Locate the cell with the specified text and output its [x, y] center coordinate. 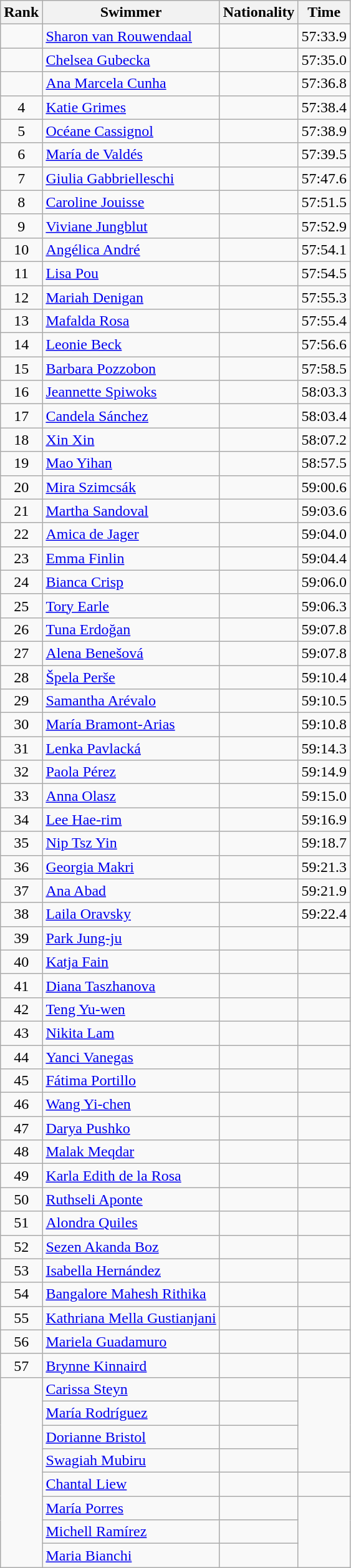
57 [21, 1365]
Katja Fain [131, 962]
57:55.3 [324, 298]
39 [21, 938]
Swimmer [131, 12]
59:06.0 [324, 582]
4 [21, 107]
Mariela Guadamuro [131, 1342]
59:10.4 [324, 677]
Diana Taszhanova [131, 985]
Isabella Hernández [131, 1270]
Park Jung-ju [131, 938]
52 [21, 1247]
Dorianne Bristol [131, 1436]
57:56.6 [324, 345]
19 [21, 463]
Samantha Arévalo [131, 701]
Alondra Quiles [131, 1223]
57:36.8 [324, 84]
58:03.3 [324, 392]
25 [21, 606]
31 [21, 748]
Nip Tsz Yin [131, 843]
35 [21, 843]
Paola Pérez [131, 772]
Mira Szimcsák [131, 487]
7 [21, 178]
Brynne Kinnaird [131, 1365]
5 [21, 131]
40 [21, 962]
22 [21, 535]
37 [21, 891]
Jeannette Spiwoks [131, 392]
29 [21, 701]
59:04.4 [324, 558]
59:03.6 [324, 511]
Tuna Erdoğan [131, 629]
María Porres [131, 1508]
Angélica André [131, 249]
18 [21, 440]
María Rodríguez [131, 1413]
51 [21, 1223]
59:21.3 [324, 867]
24 [21, 582]
59:04.0 [324, 535]
56 [21, 1342]
Candela Sánchez [131, 416]
53 [21, 1270]
42 [21, 1009]
57:54.1 [324, 249]
Sezen Akanda Boz [131, 1247]
30 [21, 725]
Chelsea Gubecka [131, 60]
57:51.5 [324, 202]
59:15.0 [324, 796]
59:22.4 [324, 914]
María de Valdés [131, 155]
Tory Earle [131, 606]
Time [324, 12]
59:14.3 [324, 748]
36 [21, 867]
48 [21, 1152]
50 [21, 1199]
59:18.7 [324, 843]
59:10.5 [324, 701]
57:38.4 [324, 107]
46 [21, 1105]
Karla Edith de la Rosa [131, 1176]
Caroline Jouisse [131, 202]
6 [21, 155]
27 [21, 653]
34 [21, 820]
Leonie Beck [131, 345]
58:57.5 [324, 463]
58:07.2 [324, 440]
Kathriana Mella Gustianjani [131, 1318]
Sharon van Rouwendaal [131, 36]
Martha Sandoval [131, 511]
32 [21, 772]
59:16.9 [324, 820]
Viviane Jungblut [131, 226]
10 [21, 249]
Lee Hae-rim [131, 820]
Emma Finlin [131, 558]
54 [21, 1294]
Bianca Crisp [131, 582]
13 [21, 321]
Amica de Jager [131, 535]
Swagiah Mubiru [131, 1461]
Špela Perše [131, 677]
57:55.4 [324, 321]
Ana Marcela Cunha [131, 84]
Teng Yu-wen [131, 1009]
Michell Ramírez [131, 1532]
59:21.9 [324, 891]
11 [21, 273]
20 [21, 487]
Ruthseli Aponte [131, 1199]
26 [21, 629]
45 [21, 1081]
57:52.9 [324, 226]
15 [21, 369]
Mariah Denigan [131, 298]
Océane Cassignol [131, 131]
44 [21, 1057]
María Bramont-Arias [131, 725]
Lisa Pou [131, 273]
55 [21, 1318]
Laila Oravsky [131, 914]
59:14.9 [324, 772]
58:03.4 [324, 416]
Yanci Vanegas [131, 1057]
57:38.9 [324, 131]
Katie Grimes [131, 107]
Mafalda Rosa [131, 321]
33 [21, 796]
Bangalore Mahesh Rithika [131, 1294]
21 [21, 511]
57:33.9 [324, 36]
57:47.6 [324, 178]
Wang Yi-chen [131, 1105]
Mao Yihan [131, 463]
Maria Bianchi [131, 1556]
Lenka Pavlacká [131, 748]
Barbara Pozzobon [131, 369]
41 [21, 985]
Malak Meqdar [131, 1152]
14 [21, 345]
43 [21, 1033]
Anna Olasz [131, 796]
Ana Abad [131, 891]
Nikita Lam [131, 1033]
23 [21, 558]
57:39.5 [324, 155]
Chantal Liew [131, 1484]
Nationality [259, 12]
Georgia Makri [131, 867]
Fátima Portillo [131, 1081]
9 [21, 226]
57:54.5 [324, 273]
57:58.5 [324, 369]
12 [21, 298]
17 [21, 416]
16 [21, 392]
59:10.8 [324, 725]
Darya Pushko [131, 1128]
Alena Benešová [131, 653]
8 [21, 202]
49 [21, 1176]
28 [21, 677]
59:00.6 [324, 487]
Xin Xin [131, 440]
38 [21, 914]
Carissa Steyn [131, 1389]
57:35.0 [324, 60]
Giulia Gabbrielleschi [131, 178]
47 [21, 1128]
59:06.3 [324, 606]
Rank [21, 12]
